Identify which cell holds the provided text, then report its [x, y] central coordinate. 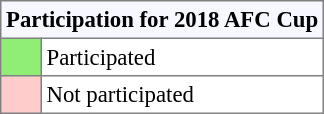
Participated [182, 57]
Participation for 2018 AFC Cup [162, 20]
Not participated [182, 95]
